Capture the cell that displays the provided text and extract its (X, Y) central coordinate. 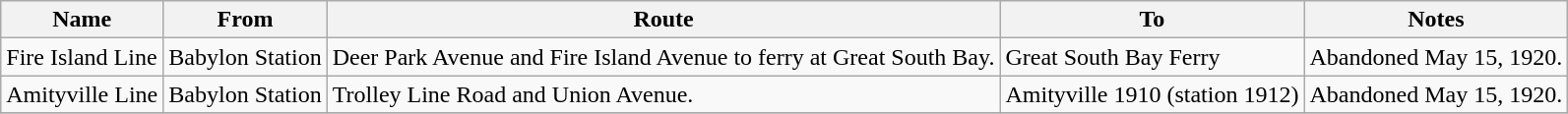
Great South Bay Ferry (1152, 57)
From (245, 20)
To (1152, 20)
Notes (1436, 20)
Route (663, 20)
Name (83, 20)
Amityville 1910 (station 1912) (1152, 94)
Fire Island Line (83, 57)
Trolley Line Road and Union Avenue. (663, 94)
Deer Park Avenue and Fire Island Avenue to ferry at Great South Bay. (663, 57)
Amityville Line (83, 94)
